Identify which cell holds the provided text, then report its [X, Y] central coordinate. 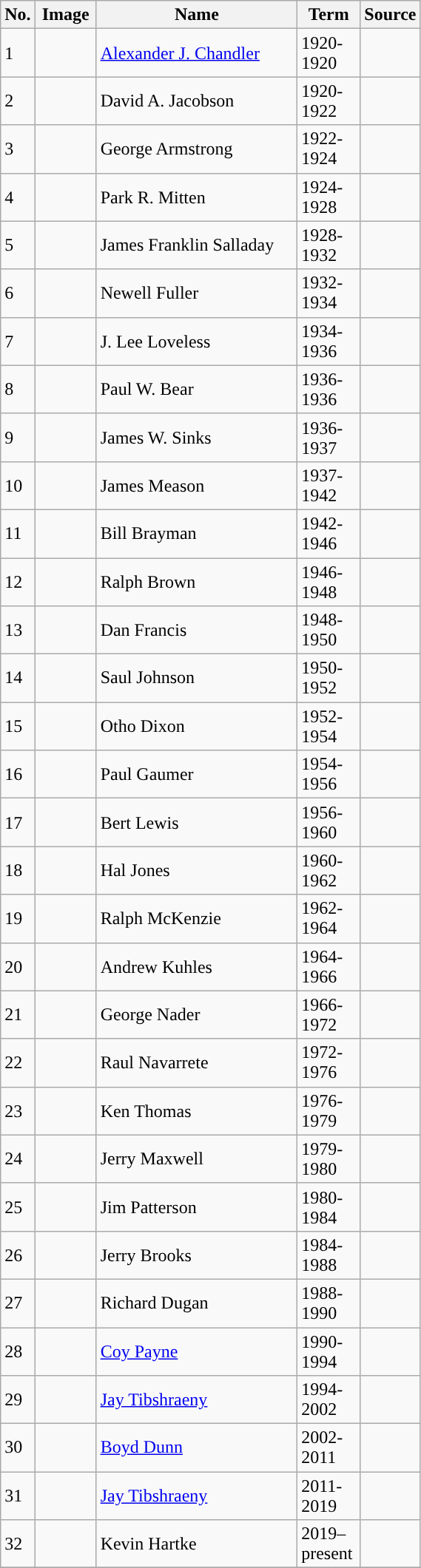
1948-1950 [329, 630]
1956-1960 [329, 822]
Andrew Kuhles [197, 967]
22 [18, 1063]
28 [18, 1351]
2011-2019 [329, 1496]
Paul W. Bear [197, 389]
21 [18, 1014]
1964-1966 [329, 967]
3 [18, 149]
1920-1920 [329, 53]
31 [18, 1496]
1960-1962 [329, 871]
10 [18, 485]
1972-1976 [329, 1063]
30 [18, 1447]
No. [18, 15]
1980-1984 [329, 1206]
Jim Patterson [197, 1206]
Term [329, 15]
1952-1954 [329, 726]
16 [18, 775]
James Franklin Salladay [197, 245]
1932-1934 [329, 293]
Jerry Maxwell [197, 1159]
Jerry Brooks [197, 1255]
Source [391, 15]
Saul Johnson [197, 679]
1950-1952 [329, 679]
1920-1922 [329, 101]
Boyd Dunn [197, 1447]
Hal Jones [197, 871]
Ken Thomas [197, 1110]
1942-1946 [329, 534]
8 [18, 389]
1990-1994 [329, 1351]
Coy Payne [197, 1351]
1924-1928 [329, 197]
13 [18, 630]
George Armstrong [197, 149]
1937-1942 [329, 485]
11 [18, 534]
2019–present [329, 1544]
1994-2002 [329, 1400]
1979-1980 [329, 1159]
1 [18, 53]
1984-1988 [329, 1255]
1962-1964 [329, 918]
15 [18, 726]
James Meason [197, 485]
32 [18, 1544]
Alexander J. Chandler [197, 53]
Dan Francis [197, 630]
George Nader [197, 1014]
Ralph McKenzie [197, 918]
1936-1937 [329, 438]
18 [18, 871]
24 [18, 1159]
1928-1932 [329, 245]
1936-1936 [329, 389]
Richard Dugan [197, 1303]
1954-1956 [329, 775]
1966-1972 [329, 1014]
1934-1936 [329, 342]
7 [18, 342]
1946-1948 [329, 581]
2002-2011 [329, 1447]
David A. Jacobson [197, 101]
1976-1979 [329, 1110]
Bill Brayman [197, 534]
Paul Gaumer [197, 775]
Otho Dixon [197, 726]
Park R. Mitten [197, 197]
4 [18, 197]
Newell Fuller [197, 293]
Raul Navarrete [197, 1063]
2 [18, 101]
Bert Lewis [197, 822]
Image [65, 15]
6 [18, 293]
James W. Sinks [197, 438]
Kevin Hartke [197, 1544]
Name [197, 15]
20 [18, 967]
27 [18, 1303]
Ralph Brown [197, 581]
J. Lee Loveless [197, 342]
9 [18, 438]
1922-1924 [329, 149]
29 [18, 1400]
26 [18, 1255]
19 [18, 918]
23 [18, 1110]
25 [18, 1206]
5 [18, 245]
12 [18, 581]
17 [18, 822]
1988-1990 [329, 1303]
14 [18, 679]
